Provide the (X, Y) coordinate of the cell's center where the given text is located.  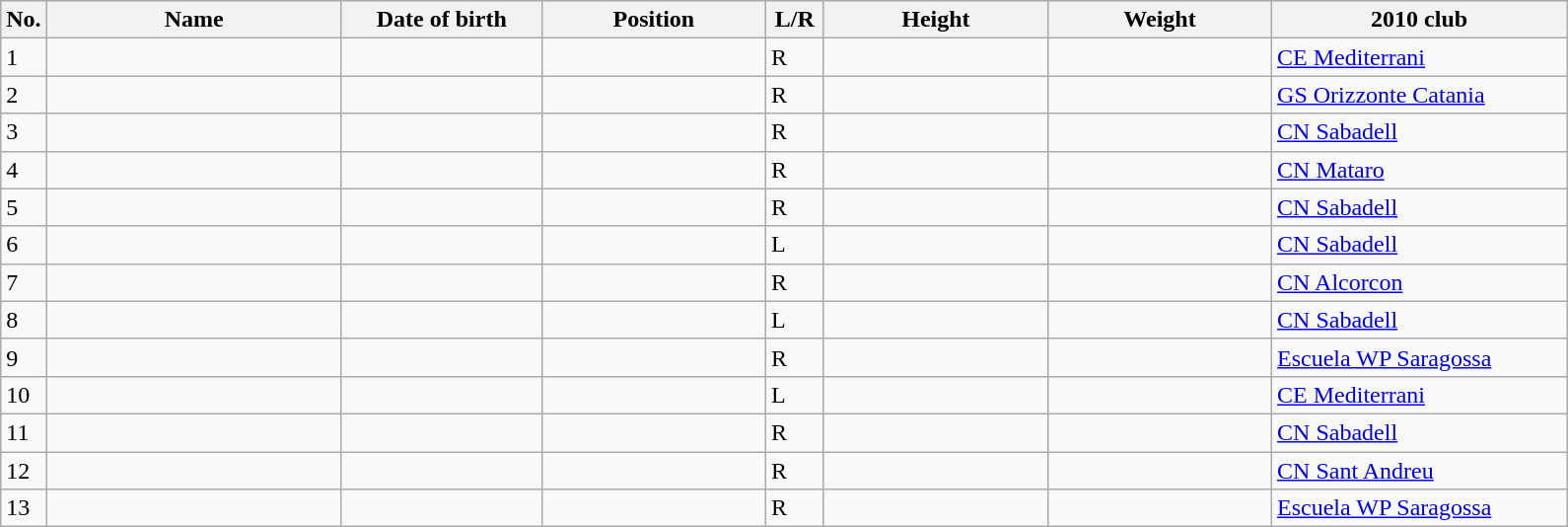
Position (653, 20)
6 (24, 245)
CN Sant Andreu (1420, 471)
1 (24, 57)
CN Alcorcon (1420, 282)
Height (935, 20)
Name (193, 20)
12 (24, 471)
11 (24, 432)
Weight (1160, 20)
5 (24, 207)
2 (24, 95)
7 (24, 282)
L/R (795, 20)
9 (24, 357)
4 (24, 170)
GS Orizzonte Catania (1420, 95)
10 (24, 395)
No. (24, 20)
3 (24, 132)
Date of birth (442, 20)
2010 club (1420, 20)
CN Mataro (1420, 170)
8 (24, 320)
13 (24, 508)
